Extract the [X, Y] coordinate from the center of the cell holding the provided text.  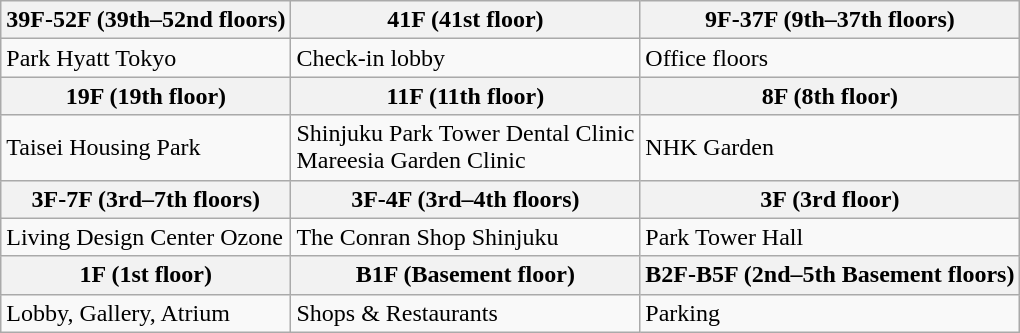
Living Design Center Ozone [146, 237]
NHK Garden [830, 148]
Shinjuku Park Tower Dental Clinic Mareesia Garden Clinic [466, 148]
Taisei Housing Park [146, 148]
Park Hyatt Tokyo [146, 58]
Parking [830, 313]
19F (19th floor) [146, 96]
B1F (Basement floor) [466, 275]
3F (3rd floor) [830, 199]
39F-52F (39th–52nd floors) [146, 20]
41F (41st floor) [466, 20]
Check-in lobby [466, 58]
Shops & Restaurants [466, 313]
Office floors [830, 58]
Park Tower Hall [830, 237]
The Conran Shop Shinjuku [466, 237]
9F-37F (9th–37th floors) [830, 20]
3F-7F (3rd–7th floors) [146, 199]
3F-4F (3rd–4th floors) [466, 199]
11F (11th floor) [466, 96]
Lobby, Gallery, Atrium [146, 313]
8F (8th floor) [830, 96]
1F (1st floor) [146, 275]
B2F-B5F (2nd–5th Basement floors) [830, 275]
